Search for the cell housing the specified text and yield its (x, y) center coordinate. 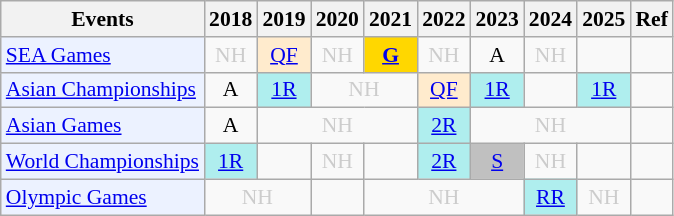
2025 (604, 19)
S (498, 162)
Asian Championships (102, 90)
2021 (390, 19)
Events (102, 19)
2020 (338, 19)
2018 (230, 19)
World Championships (102, 162)
G (390, 55)
2019 (284, 19)
Olympic Games (102, 197)
Asian Games (102, 126)
2022 (444, 19)
2023 (498, 19)
Ref (651, 19)
SEA Games (102, 55)
2024 (550, 19)
RR (550, 197)
